Output the (X, Y) coordinate of the center of the cell containing the given text.  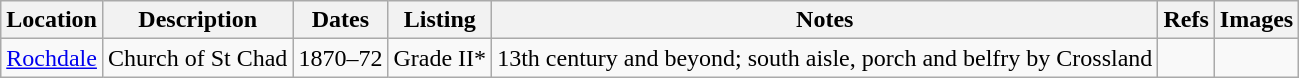
Church of St Chad (197, 58)
Notes (825, 20)
Refs (1186, 20)
Dates (340, 20)
Listing (440, 20)
Location (52, 20)
Rochdale (52, 58)
13th century and beyond; south aisle, porch and belfry by Crossland (825, 58)
1870–72 (340, 58)
Grade II* (440, 58)
Description (197, 20)
Images (1256, 20)
